Identify which cell holds the provided text, then report its (X, Y) central coordinate. 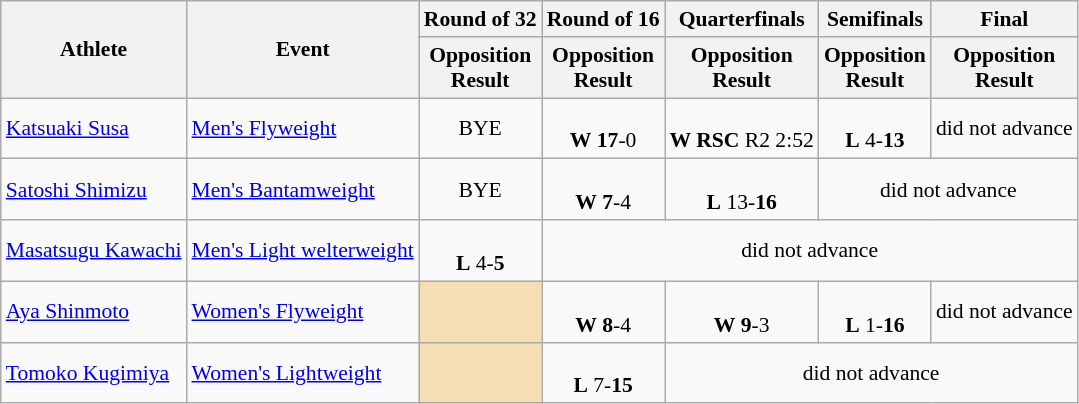
Men's Light welterweight (303, 250)
Satoshi Shimizu (94, 190)
Semifinals (875, 19)
L 1-16 (875, 312)
Quarterfinals (742, 19)
W 8-4 (604, 312)
Women's Lightweight (303, 372)
Round of 16 (604, 19)
Women's Flyweight (303, 312)
Athlete (94, 50)
L 4-13 (875, 128)
Event (303, 50)
Final (1004, 19)
Aya Shinmoto (94, 312)
L 13-16 (742, 190)
L 7-15 (604, 372)
Men's Bantamweight (303, 190)
Masatsugu Kawachi (94, 250)
Men's Flyweight (303, 128)
Katsuaki Susa (94, 128)
Round of 32 (480, 19)
W 9-3 (742, 312)
W 7-4 (604, 190)
Tomoko Kugimiya (94, 372)
L 4-5 (480, 250)
W RSC R2 2:52 (742, 128)
W 17-0 (604, 128)
